Capture the cell that displays the provided text and extract its [x, y] central coordinate. 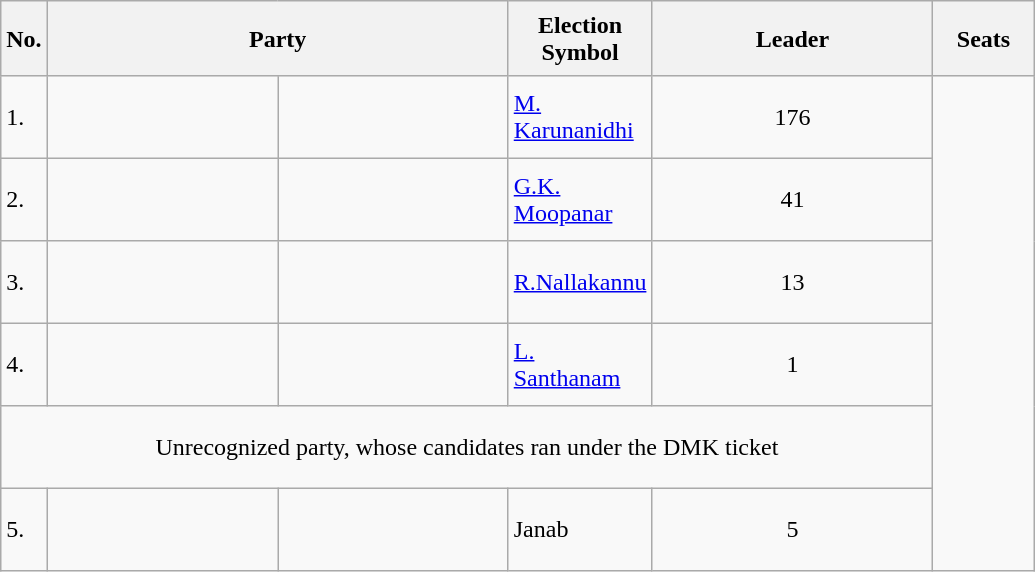
R.Nallakannu [580, 282]
Leader [792, 38]
1 [792, 364]
176 [792, 117]
Janab [580, 529]
M. Karunanidhi [580, 117]
13 [792, 282]
4. [24, 364]
Unrecognized party, whose candidates ran under the DMK ticket [467, 447]
2. [24, 199]
3. [24, 282]
5. [24, 529]
41 [792, 199]
Seats [984, 38]
5 [792, 529]
No. [24, 38]
1. [24, 117]
L. Santhanam [580, 364]
Election Symbol [580, 38]
Party [278, 38]
G.K. Moopanar [580, 199]
